Return the (x, y) coordinate for the center point of the cell that contains the specified text.  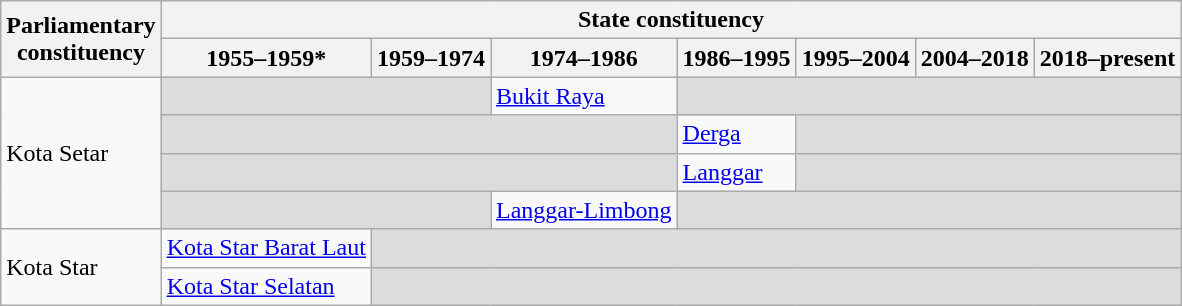
1955–1959* (266, 58)
1995–2004 (856, 58)
2004–2018 (974, 58)
Langgar (736, 172)
1974–1986 (584, 58)
Kota Star Barat Laut (266, 248)
Derga (736, 134)
1986–1995 (736, 58)
1959–1974 (430, 58)
State constituency (671, 20)
Kota Setar (81, 153)
Kota Star Selatan (266, 286)
Parliamentaryconstituency (81, 39)
Kota Star (81, 267)
Bukit Raya (584, 96)
2018–present (1108, 58)
Langgar-Limbong (584, 210)
